Extract the [X, Y] coordinate from the center of the cell holding the provided text.  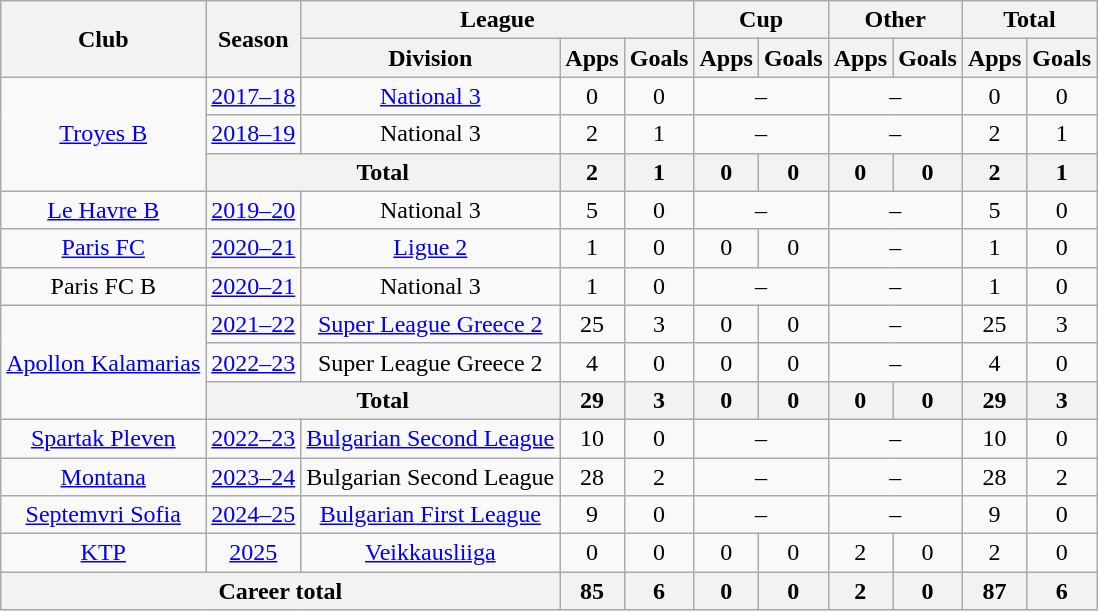
87 [994, 591]
Season [254, 39]
2025 [254, 553]
Career total [280, 591]
Le Havre B [104, 210]
League [498, 20]
Bulgarian First League [430, 515]
KTP [104, 553]
2021–22 [254, 324]
Montana [104, 477]
85 [592, 591]
Ligue 2 [430, 248]
Division [430, 58]
Other [895, 20]
Paris FC B [104, 286]
Club [104, 39]
2018–19 [254, 134]
Veikkausliiga [430, 553]
2023–24 [254, 477]
2024–25 [254, 515]
2017–18 [254, 96]
Paris FC [104, 248]
Septemvri Sofia [104, 515]
Cup [761, 20]
Troyes B [104, 134]
Apollon Kalamarias [104, 362]
Spartak Pleven [104, 438]
2019–20 [254, 210]
